Identify which cell holds the provided text, then report its [x, y] central coordinate. 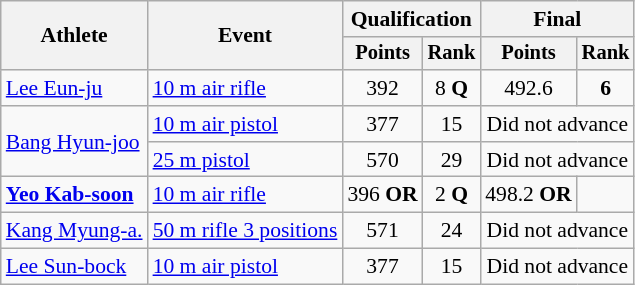
Bang Hyun-joo [74, 142]
25 m pistol [246, 160]
392 [382, 88]
24 [452, 231]
492.6 [528, 88]
50 m rifle 3 positions [246, 231]
570 [382, 160]
396 OR [382, 195]
Lee Eun-ju [74, 88]
Qualification [411, 19]
Final [557, 19]
571 [382, 231]
29 [452, 160]
Kang Myung-a. [74, 231]
6 [606, 88]
Yeo Kab-soon [74, 195]
8 Q [452, 88]
498.2 OR [528, 195]
Lee Sun-bock [74, 267]
2 Q [452, 195]
Athlete [74, 36]
Event [246, 36]
